Pinpoint the cell where the given text exists, returning its [x, y] midpoint coordinate. 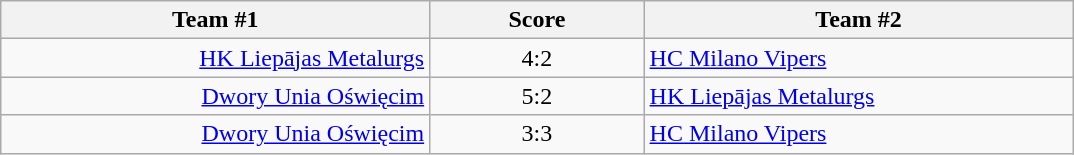
Score [537, 20]
Team #2 [858, 20]
3:3 [537, 134]
5:2 [537, 96]
4:2 [537, 58]
Team #1 [216, 20]
